Return the (X, Y) coordinate for the center point of the cell that contains the specified text.  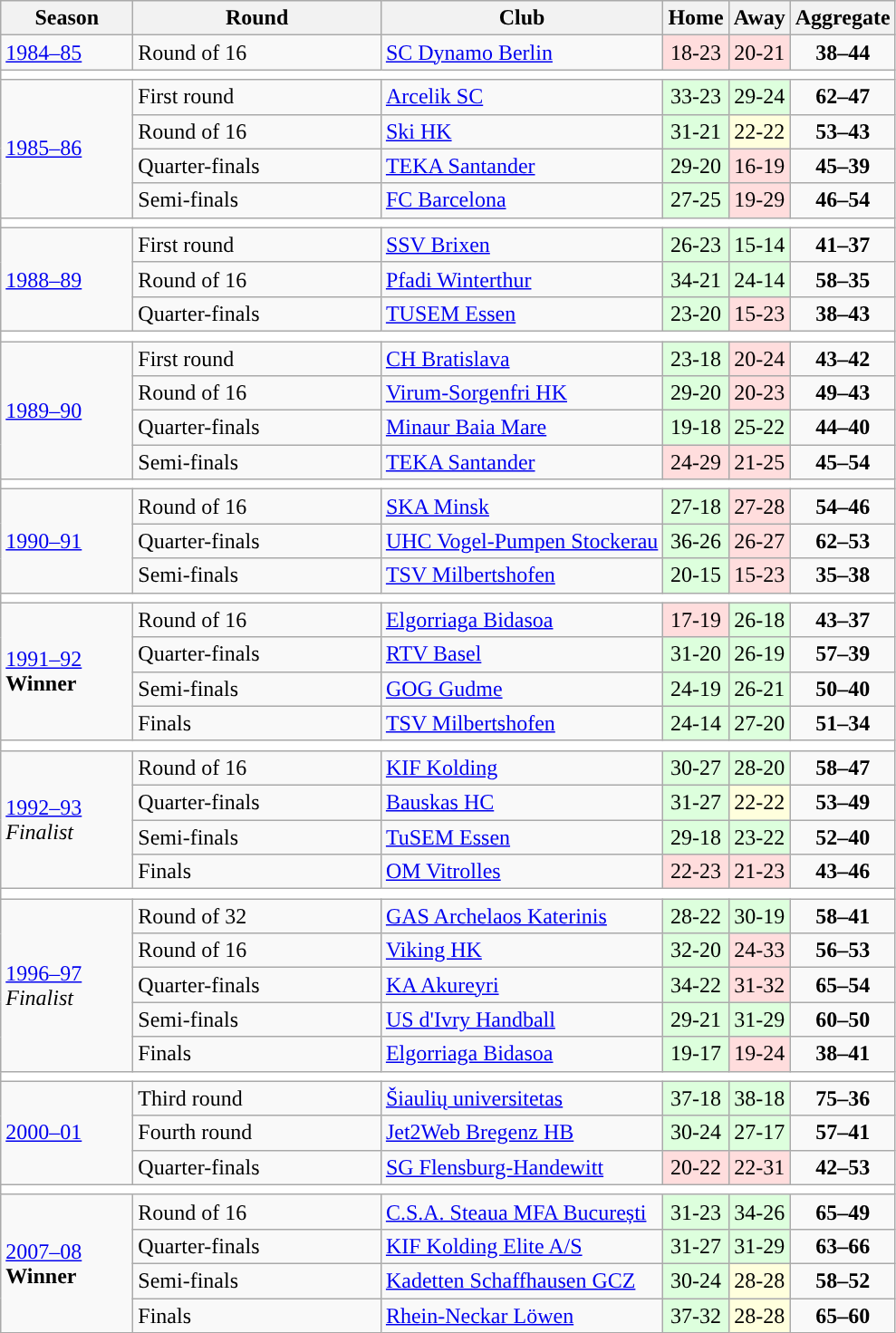
22-23 (696, 872)
27-17 (759, 1133)
38–41 (843, 1054)
KA Akureyri (522, 985)
Rhein-Neckar Löwen (522, 1315)
27-25 (696, 200)
31-21 (696, 131)
Club (522, 18)
1984–85 (67, 53)
29-18 (696, 836)
49–43 (843, 393)
62–53 (843, 541)
36-26 (696, 541)
37-18 (696, 1098)
18-23 (696, 53)
20-15 (696, 575)
17-19 (696, 620)
31-20 (696, 654)
37-32 (696, 1315)
24-19 (696, 689)
1988–89 (67, 279)
1991–92 Winner (67, 671)
UHC Vogel-Pumpen Stockerau (522, 541)
OM Vitrolles (522, 872)
Third round (257, 1098)
34-21 (696, 279)
58–35 (843, 279)
1996–97 Finalist (67, 985)
56–53 (843, 951)
20-24 (759, 358)
23-22 (759, 836)
35–38 (843, 575)
Virum-Sorgenfri HK (522, 393)
65–60 (843, 1315)
SC Dynamo Berlin (522, 53)
27-18 (696, 507)
CH Bratislava (522, 358)
42–53 (843, 1167)
29-21 (696, 1019)
30-27 (696, 768)
57–39 (843, 654)
Minaur Baia Mare (522, 428)
19-18 (696, 428)
2000–01 (67, 1133)
30-19 (759, 916)
Away (759, 18)
Fourth round (257, 1133)
KIF Kolding Elite A/S (522, 1246)
38-18 (759, 1098)
53–43 (843, 131)
Viking HK (522, 951)
21-25 (759, 462)
27-28 (759, 507)
24-29 (696, 462)
32-20 (696, 951)
GAS Archelaos Katerinis (522, 916)
GOG Gudme (522, 689)
27-20 (759, 723)
52–40 (843, 836)
19-24 (759, 1054)
US d'Ivry Handball (522, 1019)
TuSEM Essen (522, 836)
58–41 (843, 916)
28-22 (696, 916)
26-19 (759, 654)
75–36 (843, 1098)
Round of 32 (257, 916)
SG Flensburg-Handewitt (522, 1167)
Round (257, 18)
15-14 (759, 245)
1985–86 (67, 149)
24-33 (759, 951)
38–44 (843, 53)
38–43 (843, 314)
SSV Brixen (522, 245)
34-26 (759, 1212)
45–54 (843, 462)
Bauskas HC (522, 802)
FC Barcelona (522, 200)
TUSEM Essen (522, 314)
26-21 (759, 689)
63–66 (843, 1246)
Ski HK (522, 131)
SKA Minsk (522, 507)
25-22 (759, 428)
Jet2Web Bregenz HB (522, 1133)
Arcelik SC (522, 97)
44–40 (843, 428)
Kadetten Schaffhausen GCZ (522, 1280)
26-27 (759, 541)
16-19 (759, 166)
53–49 (843, 802)
1992–93 Finalist (67, 819)
20-23 (759, 393)
Season (67, 18)
23-20 (696, 314)
Šiaulių universitetas (522, 1098)
28-20 (759, 768)
Aggregate (843, 18)
1990–91 (67, 541)
57–41 (843, 1133)
58–47 (843, 768)
29-24 (759, 97)
31-23 (696, 1212)
23-18 (696, 358)
33-23 (696, 97)
65–54 (843, 985)
43–37 (843, 620)
Home (696, 18)
19-17 (696, 1054)
51–34 (843, 723)
34-22 (696, 985)
43–42 (843, 358)
54–46 (843, 507)
1989–90 (67, 410)
31-32 (759, 985)
62–47 (843, 97)
41–37 (843, 245)
KIF Kolding (522, 768)
22-31 (759, 1167)
26-18 (759, 620)
Pfadi Winterthur (522, 279)
50–40 (843, 689)
60–50 (843, 1019)
C.S.A. Steaua MFA București (522, 1212)
26-23 (696, 245)
58–52 (843, 1280)
2007–08 Winner (67, 1263)
RTV Basel (522, 654)
19-29 (759, 200)
46–54 (843, 200)
43–46 (843, 872)
21-23 (759, 872)
20-21 (759, 53)
20-22 (696, 1167)
65–49 (843, 1212)
45–39 (843, 166)
